Detect which cell encompasses the target text, then output its [x, y] center coordinate. 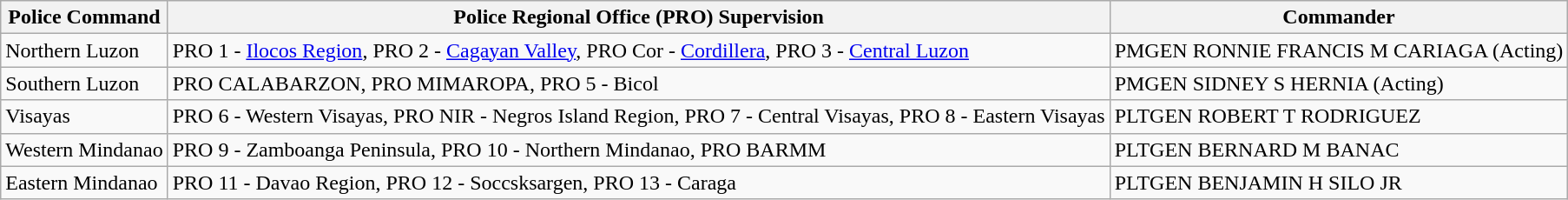
PRO CALABARZON, PRO MIMAROPA, PRO 5 - Bicol [639, 83]
PRO 11 - Davao Region, PRO 12 - Soccsksargen, PRO 13 - Caraga [639, 183]
PLTGEN BERNARD M BANAC [1339, 150]
PRO 1 - Ilocos Region, PRO 2 - Cagayan Valley, PRO Cor - Cordillera, PRO 3 - Central Luzon [639, 50]
PMGEN RONNIE FRANCIS M CARIAGA (Acting) [1339, 50]
PRO 9 - Zamboanga Peninsula, PRO 10 - Northern Mindanao, PRO BARMM [639, 150]
Visayas [84, 117]
Northern Luzon [84, 50]
PLTGEN ROBERT T RODRIGUEZ [1339, 117]
PMGEN SIDNEY S HERNIA (Acting) [1339, 83]
Western Mindanao [84, 150]
Police Regional Office (PRO) Supervision [639, 17]
Southern Luzon [84, 83]
PRO 6 - Western Visayas, PRO NIR - Negros Island Region, PRO 7 - Central Visayas, PRO 8 - Eastern Visayas [639, 117]
Commander [1339, 17]
Police Command [84, 17]
PLTGEN BENJAMIN H SILO JR [1339, 183]
Eastern Mindanao [84, 183]
